For the text-containing cell, return its midpoint in [x, y] coordinate format. 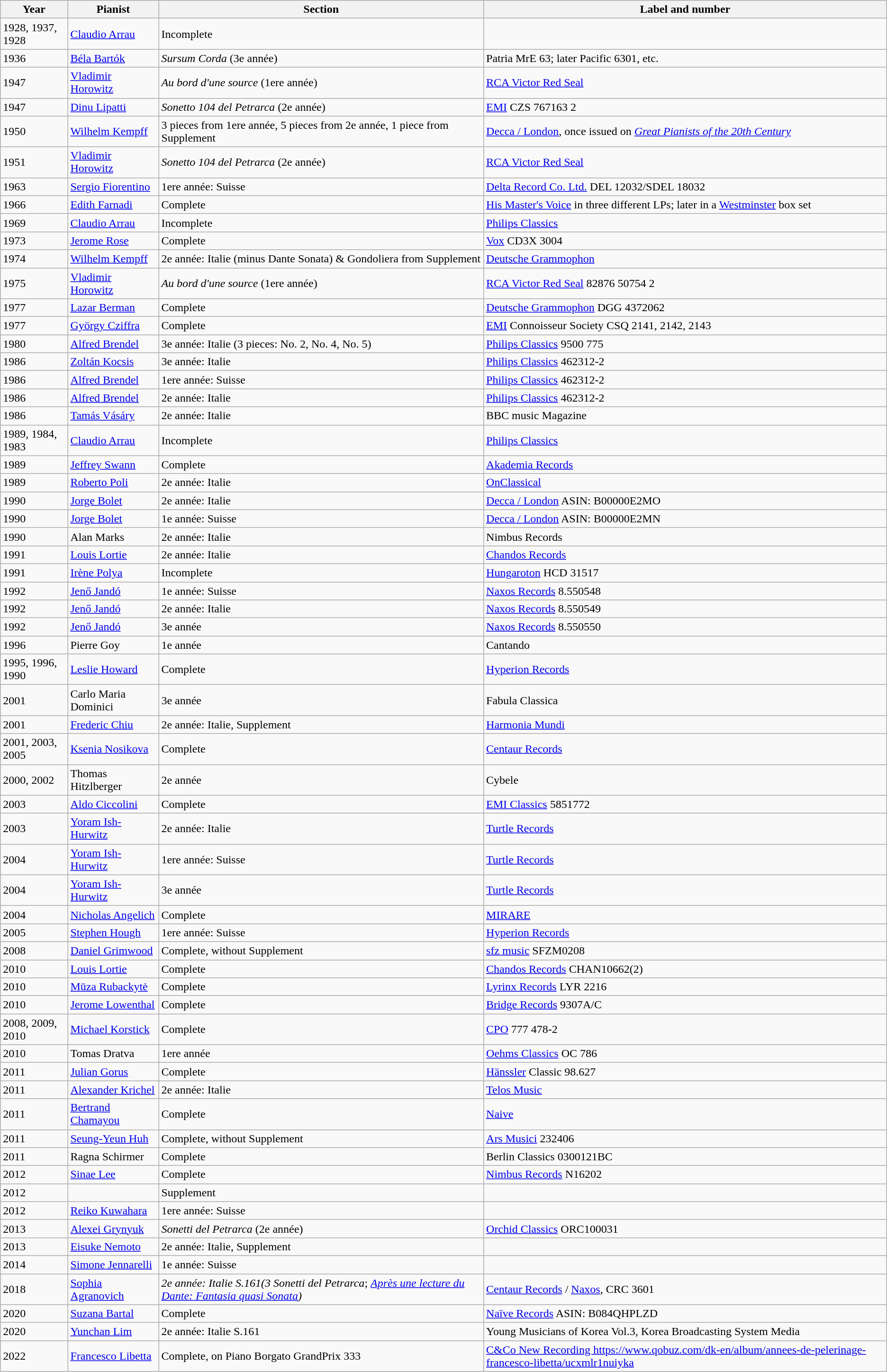
Alexei Grynyuk [113, 1229]
2005 [34, 933]
Reiko Kuwahara [113, 1211]
Nimbus Records N16202 [685, 1175]
Naive [685, 1114]
Edith Farnadi [113, 205]
1ere année [321, 1054]
Simone Jennarelli [113, 1264]
Pianist [113, 9]
Yunchan Lim [113, 1332]
Francesco Libetta [113, 1356]
2e année [321, 780]
Deutsche Grammophon [685, 259]
Label and number [685, 9]
Tomas Dratva [113, 1054]
Daniel Grimwood [113, 951]
C&Co New Recording https://www.qobuz.com/dk-en/album/annees-de-pelerinage-francesco-libetta/ucxmlr1nuiyka [685, 1356]
Ksenia Nosikova [113, 749]
1963 [34, 187]
3 pieces from 1ere année, 5 pieces from 2e année, 1 piece from Supplement [321, 132]
2e année: Italie S.161(3 Sonetti del Petrarca; Après une lecture du Dante: Fantasia quasi Sonata) [321, 1289]
2e année: Italie (minus Dante Sonata) & Gondoliera from Supplement [321, 259]
Lyrinx Records LYR 2216 [685, 987]
Tamás Vásáry [113, 416]
Sonetti del Petrarca (2e année) [321, 1229]
1950 [34, 132]
Cybele [685, 780]
Decca / London ASIN: B00000E2MO [685, 501]
EMI Classics 5851772 [685, 804]
György Cziffra [113, 326]
Young Musicians of Korea Vol.3, Korea Broadcasting System Media [685, 1332]
Hänssler Classic 98.627 [685, 1072]
CPO 777 478-2 [685, 1030]
1e année [321, 645]
Centaur Records / Naxos, CRC 3601 [685, 1289]
Irène Polya [113, 573]
1995, 1996, 1990 [34, 670]
1980 [34, 344]
Fabula Classica [685, 700]
sfz music SFZM0208 [685, 951]
Roberto Poli [113, 483]
Berlin Classics 0300121BC [685, 1157]
Nimbus Records [685, 537]
Chandos Records CHAN10662(2) [685, 968]
Orchid Classics ORC100031 [685, 1229]
1996 [34, 645]
Hungaroton HCD 31517 [685, 573]
Telos Music [685, 1090]
Centaur Records [685, 749]
Akademia Records [685, 465]
3e année: Italie (3 pieces: No. 2, No. 4, No. 5) [321, 344]
Chandos Records [685, 555]
Sergio Fiorentino [113, 187]
OnClassical [685, 483]
Patria MrE 63; later Pacific 6301, etc. [685, 58]
Lazar Berman [113, 308]
Aldo Ciccolini [113, 804]
Stephen Hough [113, 933]
Jerome Lowenthal [113, 1005]
EMI CZS 767163 2 [685, 107]
Sursum Corda (3e année) [321, 58]
Jeffrey Swann [113, 465]
Ragna Schirmer [113, 1157]
MIRARE [685, 915]
Eisuke Nemoto [113, 1246]
Year [34, 9]
His Master's Voice in three different LPs; later in a Westminster box set [685, 205]
RCA Victor Red Seal 82876 50754 2 [685, 283]
Julian Gorus [113, 1072]
Naxos Records 8.550550 [685, 627]
Complete, on Piano Borgato GrandPrix 333 [321, 1356]
Zoltán Kocsis [113, 362]
1928, 1937, 1928 [34, 34]
Bridge Records 9307A/C [685, 1005]
2008, 2009, 2010 [34, 1030]
Jerome Rose [113, 241]
Bertrand Chamayou [113, 1114]
Harmonia Mundi [685, 725]
Naïve Records ASIN: B084QHPLZD [685, 1314]
1936 [34, 58]
Leslie Howard [113, 670]
Michael Korstick [113, 1030]
3e année: Italie [321, 362]
Dinu Lipatti [113, 107]
2022 [34, 1356]
Pierre Goy [113, 645]
Seung-Yeun Huh [113, 1139]
2000, 2002 [34, 780]
1989, 1984, 1983 [34, 440]
BBC music Magazine [685, 416]
Alan Marks [113, 537]
Philips Classics 9500 775 [685, 344]
Delta Record Co. Ltd. DEL 12032/SDEL 18032 [685, 187]
Sophia Agranovich [113, 1289]
Alexander Krichel [113, 1090]
Nicholas Angelich [113, 915]
Béla Bartók [113, 58]
Naxos Records 8.550548 [685, 591]
Oehms Classics OC 786 [685, 1054]
Section [321, 9]
2008 [34, 951]
Supplement [321, 1193]
Mūza Rubackytė [113, 987]
1973 [34, 241]
Ars Musici 232406 [685, 1139]
1975 [34, 283]
1966 [34, 205]
Vox CD3X 3004 [685, 241]
1969 [34, 223]
Suzana Bartal [113, 1314]
Cantando [685, 645]
Deutsche Grammophon DGG 4372062 [685, 308]
Frederic Chiu [113, 725]
EMI Connoisseur Society CSQ 2141, 2142, 2143 [685, 326]
2e année: Italie S.161 [321, 1332]
Carlo Maria Dominici [113, 700]
2014 [34, 1264]
Naxos Records 8.550549 [685, 609]
1974 [34, 259]
2001, 2003, 2005 [34, 749]
1951 [34, 162]
Decca / London, once issued on Great Pianists of the 20th Century [685, 132]
Thomas Hitzlberger [113, 780]
2018 [34, 1289]
Decca / London ASIN: B00000E2MN [685, 519]
Sinae Lee [113, 1175]
